Output the (x, y) coordinate of the center of the cell containing the given text.  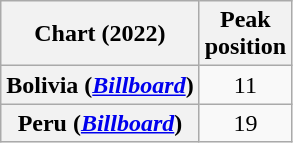
Peakposition (245, 34)
Chart (2022) (100, 34)
11 (245, 85)
Peru (Billboard) (100, 123)
Bolivia (Billboard) (100, 85)
19 (245, 123)
